Capture the cell that displays the provided text and extract its (x, y) central coordinate. 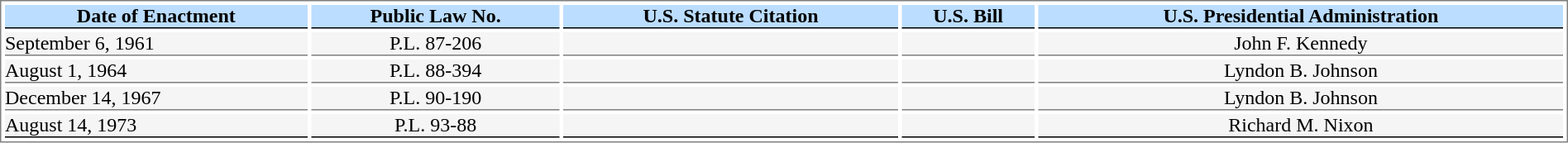
August 14, 1973 (156, 126)
August 1, 1964 (156, 71)
Date of Enactment (156, 17)
P.L. 90-190 (435, 98)
December 14, 1967 (156, 98)
John F. Kennedy (1301, 44)
P.L. 87-206 (435, 44)
September 6, 1961 (156, 44)
Richard M. Nixon (1301, 126)
P.L. 88-394 (435, 71)
U.S. Statute Citation (731, 17)
Public Law No. (435, 17)
U.S. Bill (968, 17)
U.S. Presidential Administration (1301, 17)
P.L. 93-88 (435, 126)
